For the text-containing cell, return its midpoint in [x, y] coordinate format. 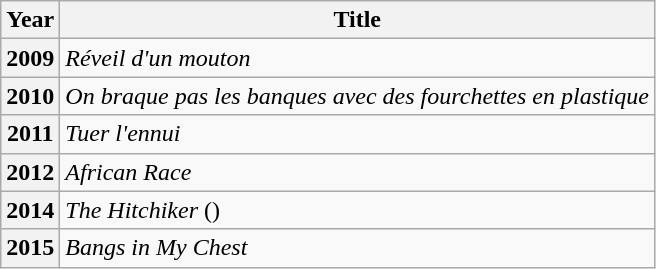
African Race [358, 172]
2009 [30, 58]
Réveil d'un mouton [358, 58]
Year [30, 20]
Title [358, 20]
2010 [30, 96]
2015 [30, 248]
Tuer l'ennui [358, 134]
2014 [30, 210]
2012 [30, 172]
The Hitchiker () [358, 210]
On braque pas les banques avec des fourchettes en plastique [358, 96]
2011 [30, 134]
Bangs in My Chest [358, 248]
